Locate the cell with the specified text and output its [x, y] center coordinate. 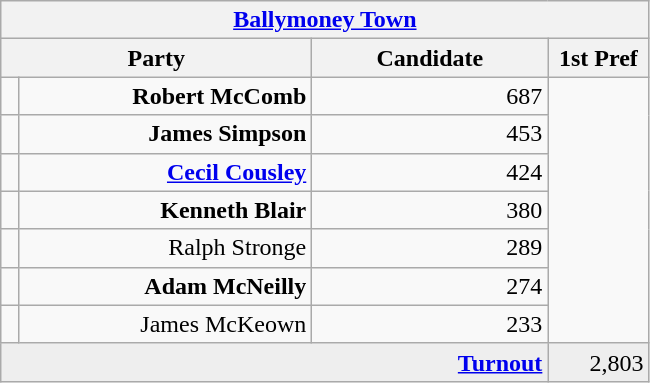
Ballymoney Town [325, 20]
Adam McNeilly [165, 286]
233 [430, 324]
Robert McComb [165, 96]
James Simpson [165, 134]
Ralph Stronge [165, 248]
Kenneth Blair [165, 210]
687 [430, 96]
Turnout [274, 362]
1st Pref [598, 58]
380 [430, 210]
Cecil Cousley [165, 172]
274 [430, 286]
424 [430, 172]
289 [430, 248]
453 [430, 134]
Candidate [430, 58]
James McKeown [165, 324]
2,803 [598, 362]
Party [156, 58]
